Extract the (x, y) coordinate from the center of the cell holding the provided text.  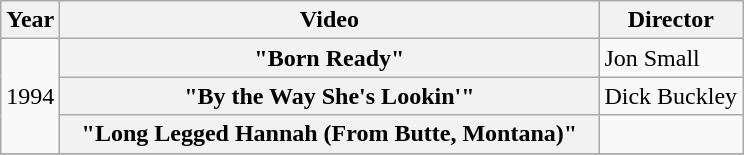
Jon Small (671, 58)
Video (330, 20)
Director (671, 20)
Year (30, 20)
Dick Buckley (671, 96)
1994 (30, 96)
"By the Way She's Lookin'" (330, 96)
"Born Ready" (330, 58)
"Long Legged Hannah (From Butte, Montana)" (330, 134)
